Determine the (X, Y) coordinate at the center of the cell enclosing the given text.  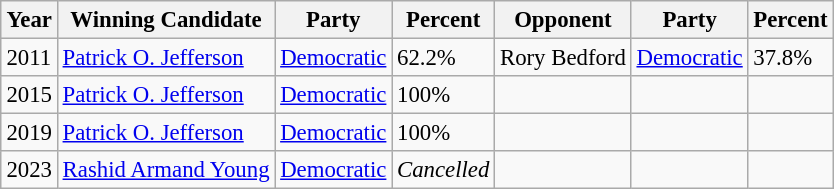
Rory Bedford (564, 57)
Year (29, 20)
Winning Candidate (166, 20)
Cancelled (444, 170)
Opponent (564, 20)
Rashid Armand Young (166, 170)
2011 (29, 57)
62.2% (444, 57)
37.8% (790, 57)
2019 (29, 133)
2015 (29, 95)
2023 (29, 170)
